Output the (X, Y) coordinate of the center of the cell containing the given text.  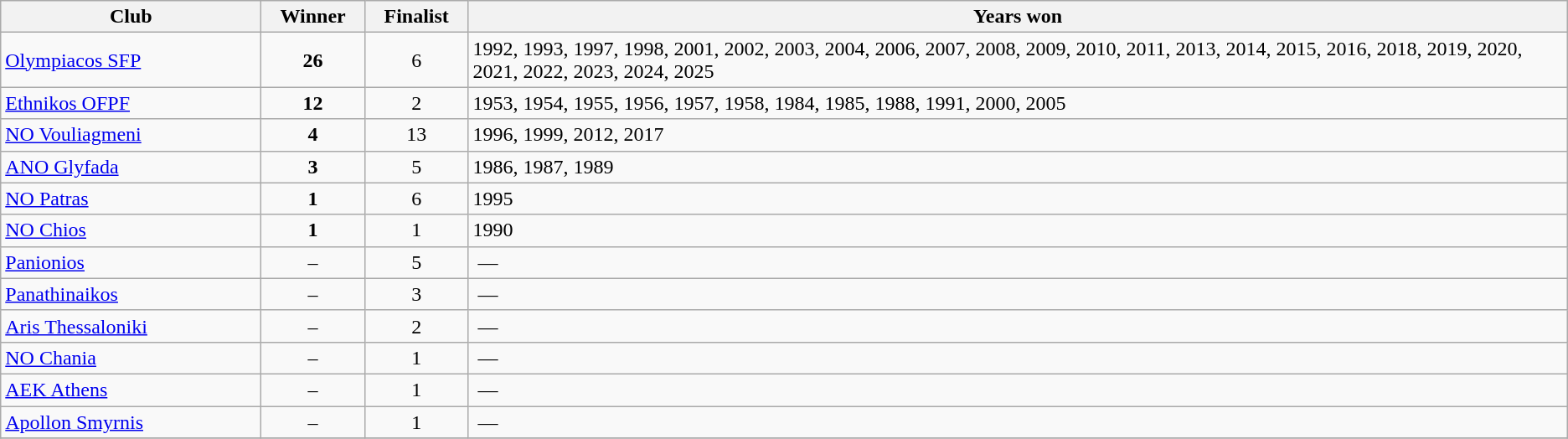
Years won (1018, 17)
Club (131, 17)
NO Patras (131, 199)
NO Chania (131, 358)
13 (416, 135)
4 (313, 135)
NO Vouliagmeni (131, 135)
Panionios (131, 262)
1953, 1954, 1955, 1956, 1957, 1958, 1984, 1985, 1988, 1991, 2000, 2005 (1018, 103)
1986, 1987, 1989 (1018, 167)
Finalist (416, 17)
AEK Athens (131, 390)
Aris Thessaloniki (131, 326)
1996, 1999, 2012, 2017 (1018, 135)
Ethnikos OFPF (131, 103)
1995 (1018, 199)
ANO Glyfada (131, 167)
26 (313, 60)
Winner (313, 17)
NO Chios (131, 230)
12 (313, 103)
Panathinaikos (131, 294)
1990 (1018, 230)
Apollon Smyrnis (131, 421)
Olympiacos SFP (131, 60)
